Provide the [x, y] coordinate of the cell's center where the given text is located.  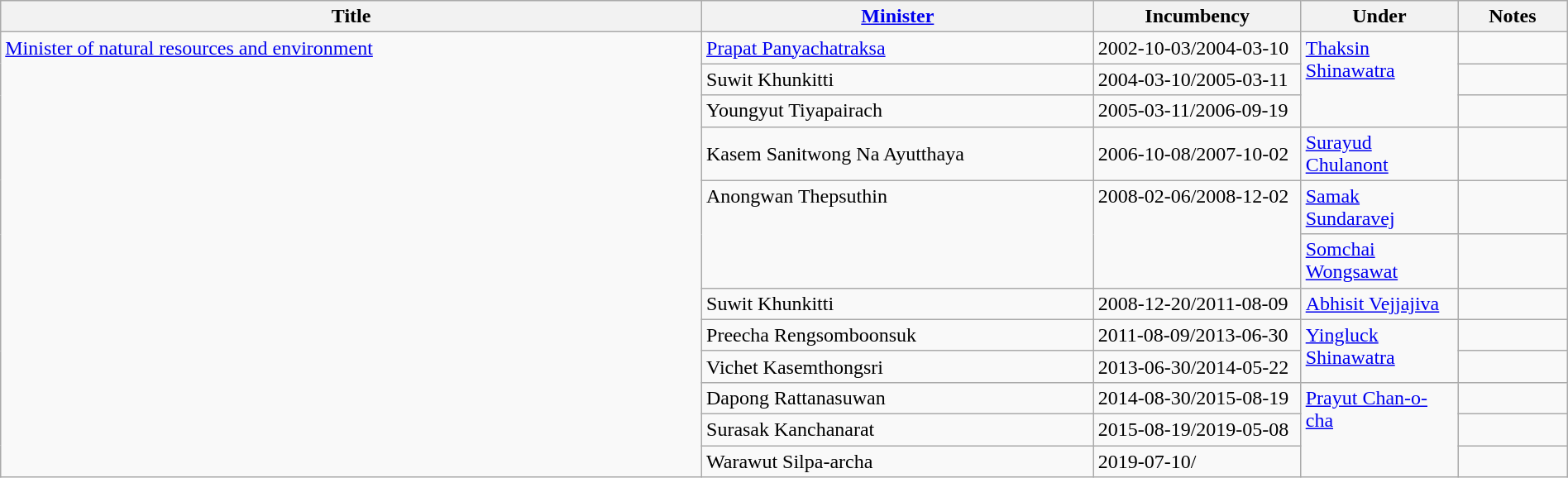
Title [351, 17]
Incumbency [1198, 17]
2013-06-30/2014-05-22 [1198, 366]
Surayud Chulanont [1379, 154]
Prapat Panyachatraksa [898, 48]
Somchai Wongsawat [1379, 261]
Warawut Silpa-archa [898, 461]
Minister [898, 17]
2006-10-08/2007-10-02 [1198, 154]
Under [1379, 17]
Notes [1513, 17]
2015-08-19/2019-05-08 [1198, 429]
Youngyut Tiyapairach [898, 111]
2005-03-11/2006-09-19 [1198, 111]
Yingluck Shinawatra [1379, 351]
Abhisit Vejjajiva [1379, 304]
Preecha Rengsomboonsuk [898, 335]
Kasem Sanitwong Na Ayutthaya [898, 154]
Surasak Kanchanarat [898, 429]
2008-12-20/2011-08-09 [1198, 304]
Prayut Chan-o-cha [1379, 429]
Vichet Kasemthongsri [898, 366]
2002-10-03/2004-03-10 [1198, 48]
2014-08-30/2015-08-19 [1198, 398]
Minister of natural resources and environment [351, 255]
Thaksin Shinawatra [1379, 79]
2019-07-10/ [1198, 461]
2011-08-09/2013-06-30 [1198, 335]
2008-02-06/2008-12-02 [1198, 234]
Dapong Rattanasuwan [898, 398]
Samak Sundaravej [1379, 207]
Anongwan Thepsuthin [898, 234]
2004-03-10/2005-03-11 [1198, 79]
